Return the [X, Y] coordinate for the center point of the cell that contains the specified text.  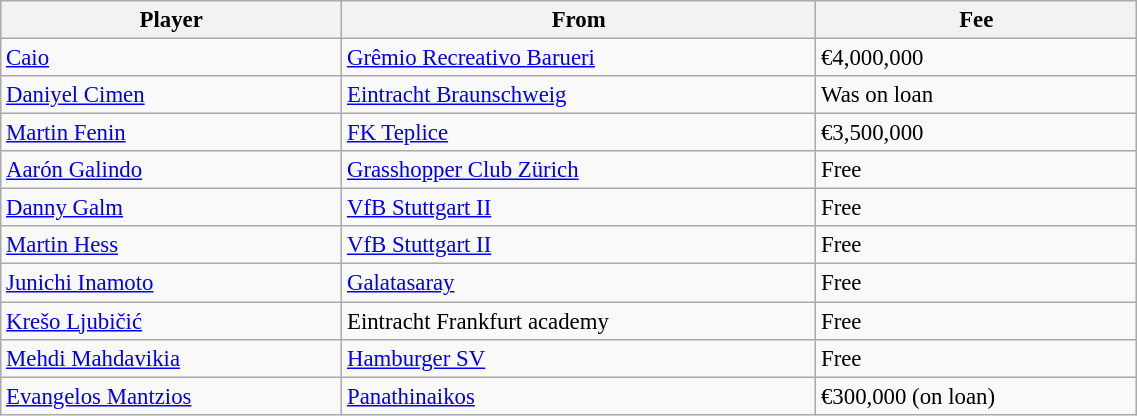
Martin Hess [172, 245]
Aarón Galindo [172, 170]
Panathinaikos [579, 396]
From [579, 20]
Krešo Ljubičić [172, 321]
Eintracht Frankfurt academy [579, 321]
Hamburger SV [579, 358]
Was on loan [976, 95]
Daniyel Cimen [172, 95]
FK Teplice [579, 133]
Caio [172, 58]
Grêmio Recreativo Barueri [579, 58]
Danny Galm [172, 208]
Mehdi Mahdavikia [172, 358]
Player [172, 20]
Galatasaray [579, 283]
Martin Fenin [172, 133]
Evangelos Mantzios [172, 396]
Grasshopper Club Zürich [579, 170]
€300,000 (on loan) [976, 396]
Eintracht Braunschweig [579, 95]
€4,000,000 [976, 58]
€3,500,000 [976, 133]
Fee [976, 20]
Junichi Inamoto [172, 283]
